For the text-containing cell, return its midpoint in (X, Y) coordinate format. 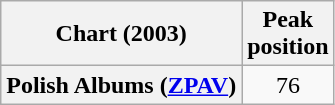
Peakposition (288, 34)
76 (288, 85)
Chart (2003) (122, 34)
Polish Albums (ZPAV) (122, 85)
